Detect which cell encompasses the target text, then output its [x, y] center coordinate. 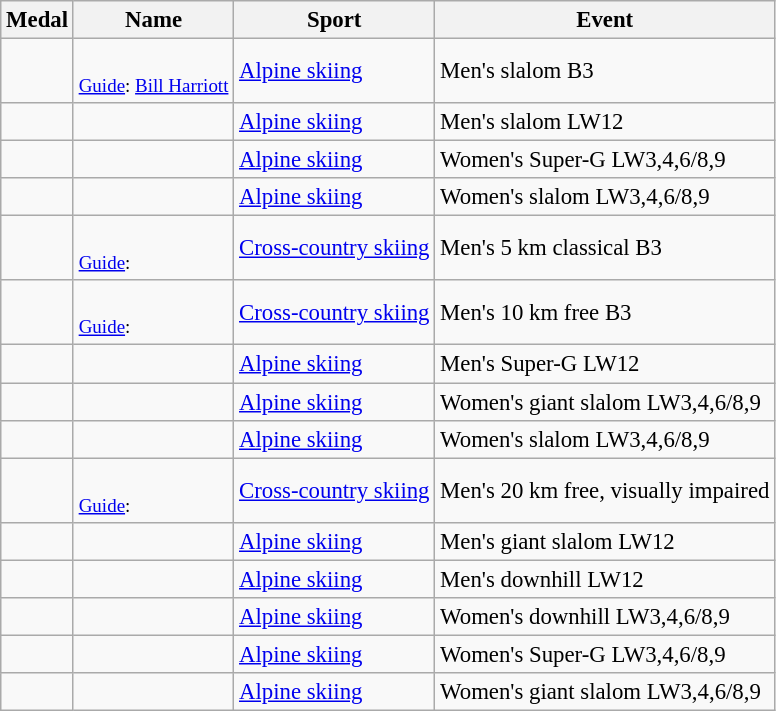
Men's 10 km free B3 [605, 312]
Men's slalom B3 [605, 72]
Event [605, 20]
Medal [38, 20]
Men's giant slalom LW12 [605, 541]
Men's Super-G LW12 [605, 364]
Guide: Bill Harriott [153, 72]
Men's 20 km free, visually impaired [605, 490]
Name [153, 20]
Men's 5 km classical B3 [605, 248]
Women's downhill LW3,4,6/8,9 [605, 617]
Sport [334, 20]
Men's slalom LW12 [605, 122]
Men's downhill LW12 [605, 579]
